Extract the (x, y) coordinate from the center of the cell holding the provided text.  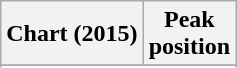
Peakposition (189, 34)
Chart (2015) (72, 34)
